For the text-containing cell, return its midpoint in [x, y] coordinate format. 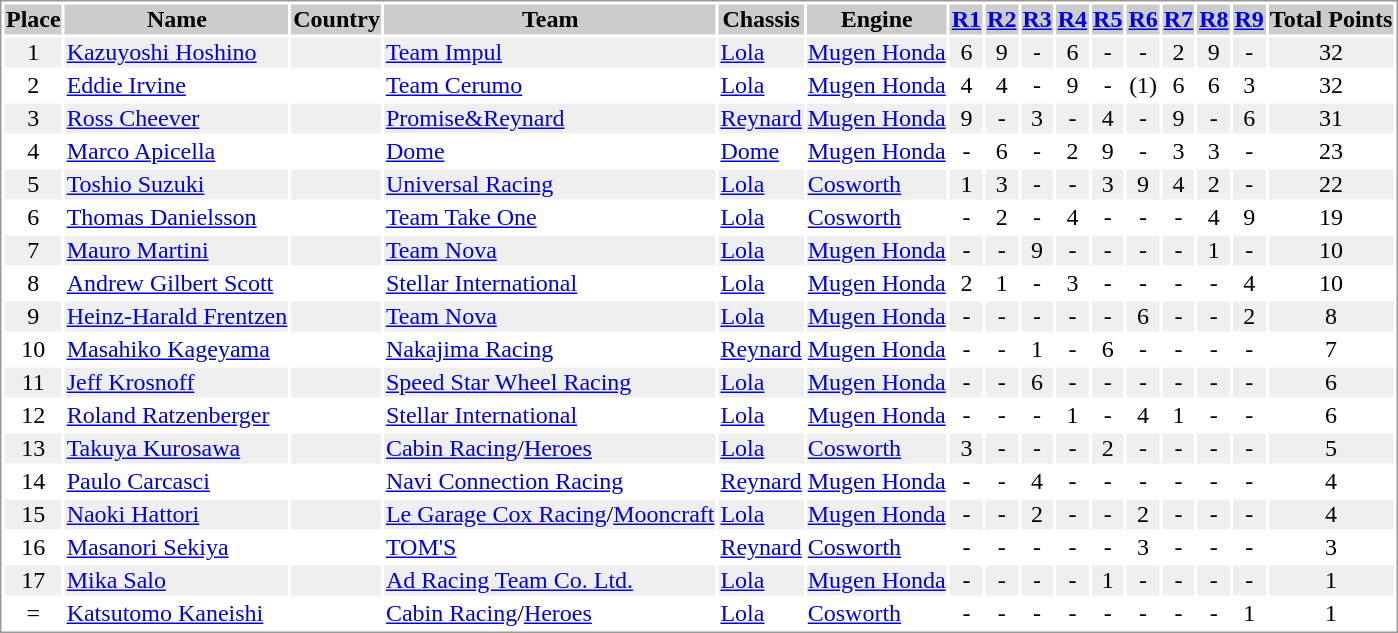
Marco Apicella [177, 151]
Ad Racing Team Co. Ltd. [550, 581]
Place [33, 19]
Eddie Irvine [177, 85]
TOM'S [550, 547]
Ross Cheever [177, 119]
Jeff Krosnoff [177, 383]
R3 [1037, 19]
14 [33, 481]
Engine [876, 19]
Mauro Martini [177, 251]
19 [1330, 217]
Speed Star Wheel Racing [550, 383]
Heinz-Harald Frentzen [177, 317]
= [33, 613]
17 [33, 581]
R2 [1002, 19]
Mika Salo [177, 581]
Universal Racing [550, 185]
Takuya Kurosawa [177, 449]
R1 [966, 19]
Team Cerumo [550, 85]
R8 [1214, 19]
Chassis [761, 19]
Katsutomo Kaneishi [177, 613]
Kazuyoshi Hoshino [177, 53]
Le Garage Cox Racing/Mooncraft [550, 515]
R4 [1072, 19]
22 [1330, 185]
Promise&Reynard [550, 119]
Navi Connection Racing [550, 481]
Team [550, 19]
13 [33, 449]
Country [337, 19]
R6 [1143, 19]
11 [33, 383]
31 [1330, 119]
Name [177, 19]
Total Points [1330, 19]
16 [33, 547]
Toshio Suzuki [177, 185]
Masanori Sekiya [177, 547]
12 [33, 415]
Naoki Hattori [177, 515]
Team Impul [550, 53]
(1) [1143, 85]
Nakajima Racing [550, 349]
Roland Ratzenberger [177, 415]
R9 [1249, 19]
15 [33, 515]
R7 [1178, 19]
R5 [1108, 19]
Andrew Gilbert Scott [177, 283]
23 [1330, 151]
Thomas Danielsson [177, 217]
Masahiko Kageyama [177, 349]
Paulo Carcasci [177, 481]
Team Take One [550, 217]
